Determine the (X, Y) coordinate at the center of the cell enclosing the given text.  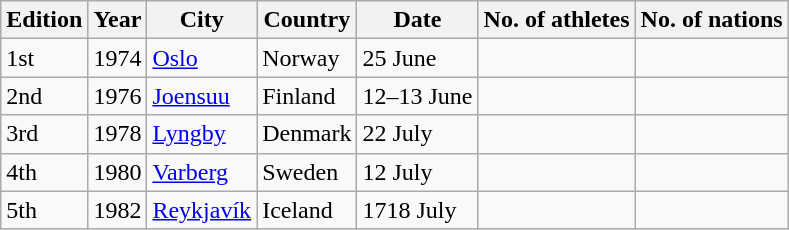
1976 (118, 96)
1982 (118, 210)
Norway (307, 58)
Denmark (307, 134)
Iceland (307, 210)
22 July (418, 134)
Sweden (307, 172)
Edition (44, 20)
No. of nations (712, 20)
1st (44, 58)
12 July (418, 172)
1718 July (418, 210)
12–13 June (418, 96)
Year (118, 20)
5th (44, 210)
Reykjavík (202, 210)
City (202, 20)
Varberg (202, 172)
Lyngby (202, 134)
Date (418, 20)
Finland (307, 96)
Country (307, 20)
2nd (44, 96)
25 June (418, 58)
3rd (44, 134)
No. of athletes (556, 20)
1978 (118, 134)
Oslo (202, 58)
4th (44, 172)
1974 (118, 58)
1980 (118, 172)
Joensuu (202, 96)
